Scan for the cell matching the given text and deliver its (X, Y) coordinate at center. 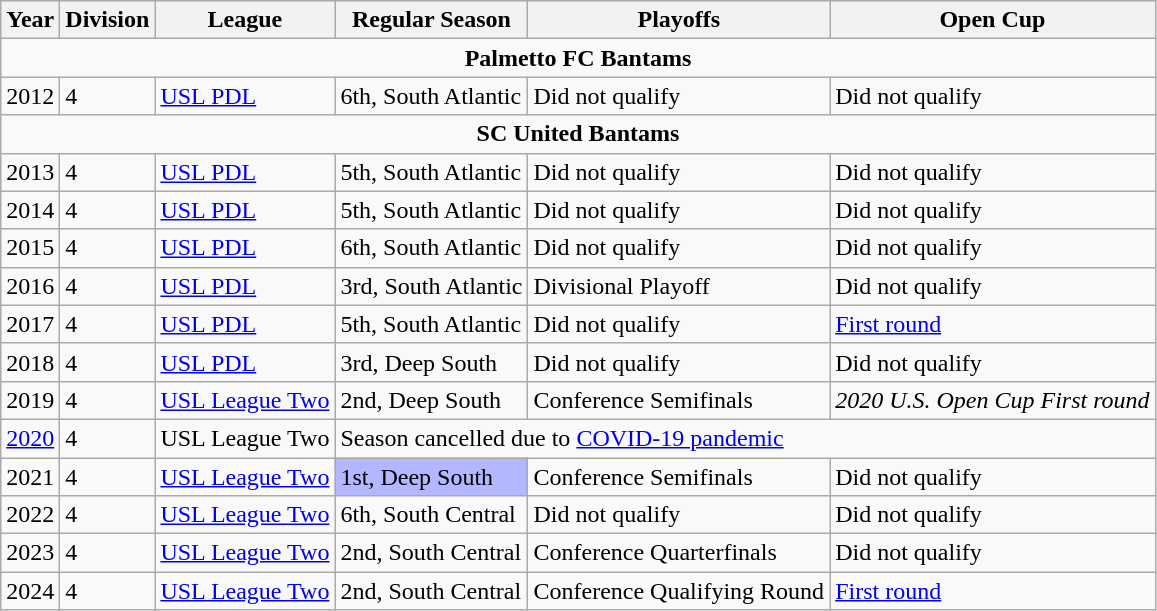
2020 (30, 438)
Regular Season (432, 20)
Season cancelled due to COVID-19 pandemic (745, 438)
2014 (30, 210)
Divisional Playoff (679, 286)
2015 (30, 248)
2019 (30, 400)
Year (30, 20)
League (245, 20)
Conference Quarterfinals (679, 553)
2016 (30, 286)
2020 U.S. Open Cup First round (993, 400)
2024 (30, 591)
2022 (30, 515)
2018 (30, 362)
2017 (30, 324)
1st, Deep South (432, 477)
6th, South Central (432, 515)
Open Cup (993, 20)
Division (108, 20)
Palmetto FC Bantams (578, 58)
2023 (30, 553)
3rd, Deep South (432, 362)
2012 (30, 96)
3rd, South Atlantic (432, 286)
Playoffs (679, 20)
Conference Qualifying Round (679, 591)
2nd, Deep South (432, 400)
SC United Bantams (578, 134)
2013 (30, 172)
2021 (30, 477)
